Return [x, y] of the center of cell containing provided text 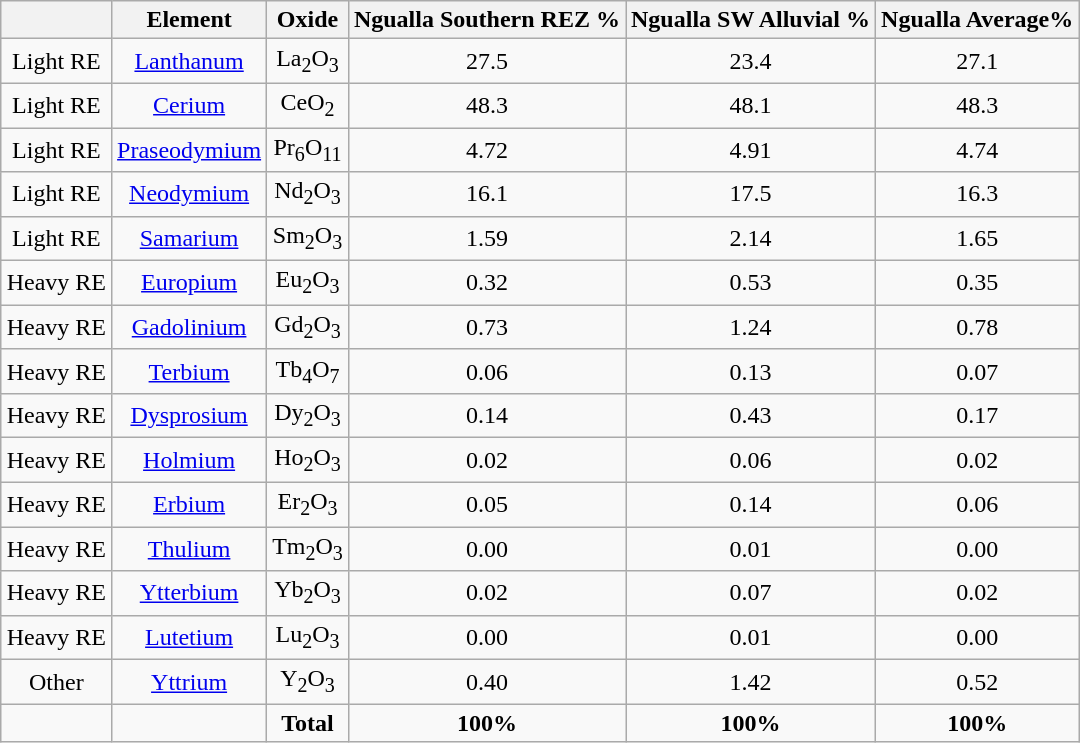
Pr6O11 [308, 150]
Er2O3 [308, 504]
Sm2O3 [308, 238]
CeO2 [308, 105]
1.59 [486, 238]
0.35 [978, 283]
Samarium [190, 238]
Element [190, 20]
Lanthanum [190, 61]
Gadolinium [190, 327]
Tm2O3 [308, 549]
1.42 [751, 682]
Ngualla Average% [978, 20]
0.78 [978, 327]
0.32 [486, 283]
Ytterbium [190, 593]
Lutetium [190, 637]
23.4 [751, 61]
Terbium [190, 371]
1.24 [751, 327]
17.5 [751, 194]
0.73 [486, 327]
0.53 [751, 283]
0.17 [978, 416]
Dysprosium [190, 416]
Ngualla SW Alluvial % [751, 20]
Y2O3 [308, 682]
0.05 [486, 504]
Total [308, 723]
Thulium [190, 549]
27.1 [978, 61]
Cerium [190, 105]
Lu2O3 [308, 637]
16.3 [978, 194]
27.5 [486, 61]
Other [56, 682]
Praseodymium [190, 150]
Erbium [190, 504]
4.74 [978, 150]
Ngualla Southern REZ % [486, 20]
Eu2O3 [308, 283]
Europium [190, 283]
Gd2O3 [308, 327]
Dy2O3 [308, 416]
Ho2O3 [308, 460]
4.72 [486, 150]
1.65 [978, 238]
0.52 [978, 682]
4.91 [751, 150]
Holmium [190, 460]
48.1 [751, 105]
La2O3 [308, 61]
Yb2O3 [308, 593]
Oxide [308, 20]
Nd2O3 [308, 194]
0.43 [751, 416]
Neodymium [190, 194]
Tb4O7 [308, 371]
0.40 [486, 682]
0.13 [751, 371]
Yttrium [190, 682]
16.1 [486, 194]
2.14 [751, 238]
